Return the [X, Y] coordinate for the center point of the cell that contains the specified text.  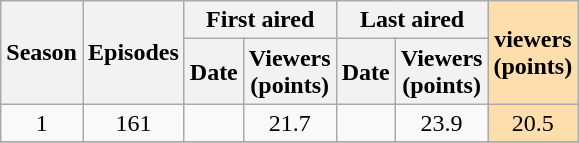
1 [42, 123]
21.7 [290, 123]
viewers (points) [533, 52]
161 [133, 123]
23.9 [442, 123]
Season [42, 52]
Last aired [412, 20]
First aired [260, 20]
Episodes [133, 52]
20.5 [533, 123]
